Locate the cell with the specified text and output its (x, y) center coordinate. 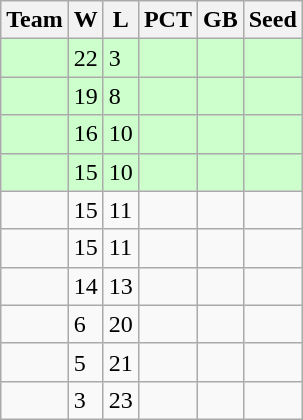
Seed (272, 20)
6 (86, 324)
14 (86, 286)
19 (86, 96)
Team (35, 20)
PCT (168, 20)
W (86, 20)
21 (120, 362)
23 (120, 400)
GB (220, 20)
L (120, 20)
5 (86, 362)
20 (120, 324)
8 (120, 96)
16 (86, 134)
22 (86, 58)
13 (120, 286)
